Scan for the cell matching the given text and deliver its (x, y) coordinate at center. 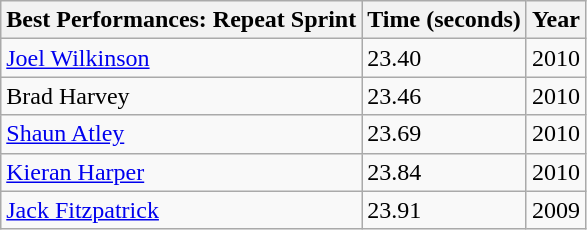
23.46 (444, 96)
Best Performances: Repeat Sprint (182, 20)
23.69 (444, 134)
Year (556, 20)
Shaun Atley (182, 134)
2009 (556, 210)
Time (seconds) (444, 20)
23.91 (444, 210)
Jack Fitzpatrick (182, 210)
Kieran Harper (182, 172)
Joel Wilkinson (182, 58)
23.40 (444, 58)
Brad Harvey (182, 96)
23.84 (444, 172)
